From the cell containing the given text, extract its center point as [X, Y] coordinate. 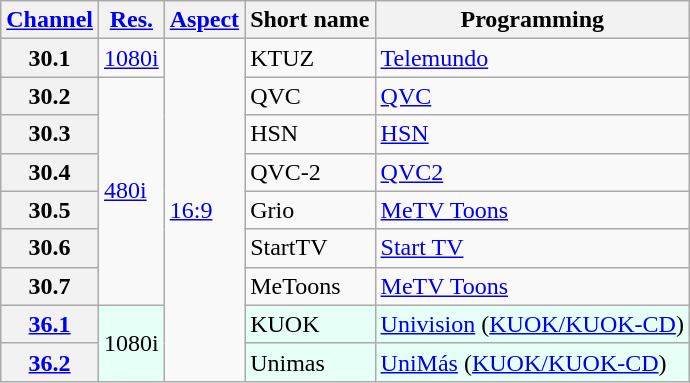
30.2 [50, 96]
30.3 [50, 134]
KTUZ [310, 58]
Aspect [204, 20]
30.1 [50, 58]
30.5 [50, 210]
QVC-2 [310, 172]
Univision (KUOK/KUOK-CD) [532, 324]
16:9 [204, 210]
Grio [310, 210]
Telemundo [532, 58]
30.4 [50, 172]
Channel [50, 20]
UniMás (KUOK/KUOK-CD) [532, 362]
Programming [532, 20]
QVC2 [532, 172]
Start TV [532, 248]
MeToons [310, 286]
Short name [310, 20]
36.1 [50, 324]
30.6 [50, 248]
StartTV [310, 248]
36.2 [50, 362]
KUOK [310, 324]
30.7 [50, 286]
Unimas [310, 362]
Res. [132, 20]
480i [132, 191]
